Capture the cell that displays the provided text and extract its (x, y) central coordinate. 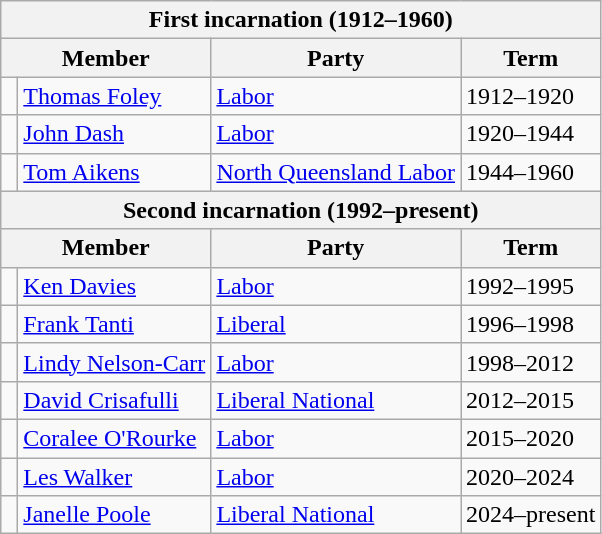
2024–present (530, 515)
Lindy Nelson-Carr (114, 362)
Janelle Poole (114, 515)
2012–2015 (530, 400)
Les Walker (114, 477)
John Dash (114, 134)
First incarnation (1912–1960) (301, 20)
2020–2024 (530, 477)
Frank Tanti (114, 324)
Second incarnation (1992–present) (301, 210)
2015–2020 (530, 438)
1996–1998 (530, 324)
Liberal (336, 324)
Tom Aikens (114, 172)
North Queensland Labor (336, 172)
David Crisafulli (114, 400)
1912–1920 (530, 96)
Thomas Foley (114, 96)
Coralee O'Rourke (114, 438)
1920–1944 (530, 134)
1992–1995 (530, 286)
Ken Davies (114, 286)
1998–2012 (530, 362)
1944–1960 (530, 172)
